Detect which cell encompasses the target text, then output its (X, Y) center coordinate. 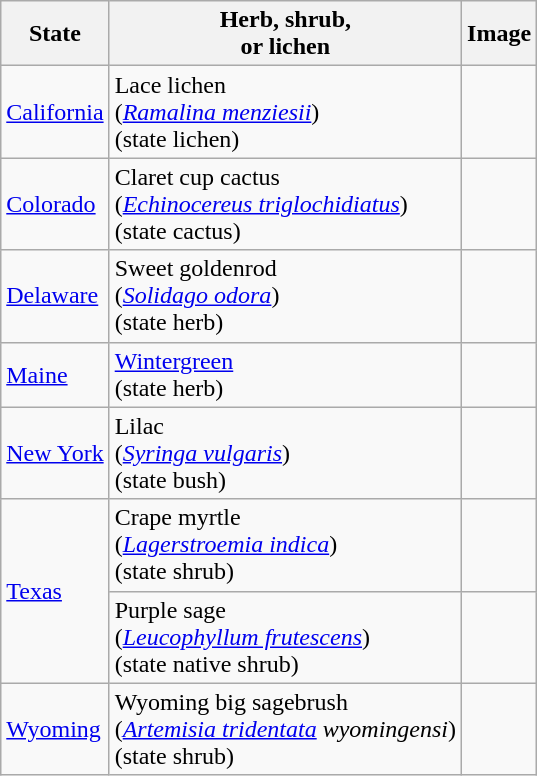
Colorado (55, 204)
Wyoming (55, 729)
Texas (55, 591)
Lilac(Syringa vulgaris) (state bush) (285, 453)
Wintergreen(state herb) (285, 374)
New York (55, 453)
Purple sage(Leucophyllum frutescens) (state native shrub) (285, 637)
Maine (55, 374)
State (55, 34)
California (55, 112)
Sweet goldenrod(Solidago odora)(state herb) (285, 296)
Herb, shrub, or lichen (285, 34)
Crape myrtle(Lagerstroemia indica)(state shrub) (285, 545)
Lace lichen(Ramalina menziesii)(state lichen) (285, 112)
Wyoming big sagebrush(Artemisia tridentata wyomingensi) (state shrub) (285, 729)
Delaware (55, 296)
Claret cup cactus(Echinocereus triglochidiatus)(state cactus) (285, 204)
Image (500, 34)
